Scan for the cell matching the given text and deliver its (x, y) coordinate at center. 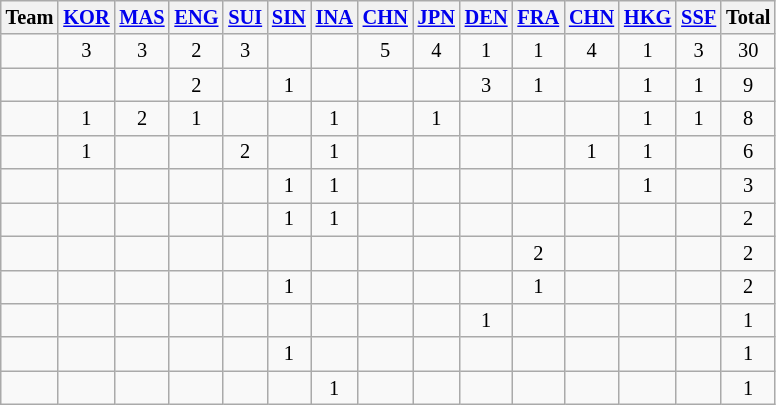
SSF (698, 17)
Team (30, 17)
FRA (538, 17)
30 (748, 51)
5 (386, 51)
6 (748, 152)
INA (334, 17)
HKG (648, 17)
8 (748, 118)
Total (748, 17)
ENG (196, 17)
SIN (289, 17)
9 (748, 85)
KOR (86, 17)
MAS (142, 17)
DEN (486, 17)
JPN (436, 17)
SUI (245, 17)
